Locate the cell with the specified text and output its [X, Y] center coordinate. 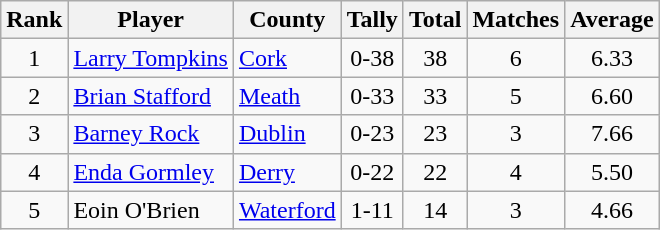
1 [34, 58]
23 [435, 134]
1-11 [372, 210]
Derry [287, 172]
0-22 [372, 172]
Player [151, 20]
22 [435, 172]
0-23 [372, 134]
Larry Tompkins [151, 58]
33 [435, 96]
6.33 [612, 58]
Average [612, 20]
Rank [34, 20]
Waterford [287, 210]
Meath [287, 96]
Enda Gormley [151, 172]
14 [435, 210]
Total [435, 20]
4.66 [612, 210]
Barney Rock [151, 134]
Tally [372, 20]
Dublin [287, 134]
Matches [516, 20]
Cork [287, 58]
7.66 [612, 134]
5.50 [612, 172]
0-33 [372, 96]
2 [34, 96]
0-38 [372, 58]
County [287, 20]
38 [435, 58]
Eoin O'Brien [151, 210]
6 [516, 58]
6.60 [612, 96]
Brian Stafford [151, 96]
